Pinpoint the cell where the given text exists, returning its [x, y] midpoint coordinate. 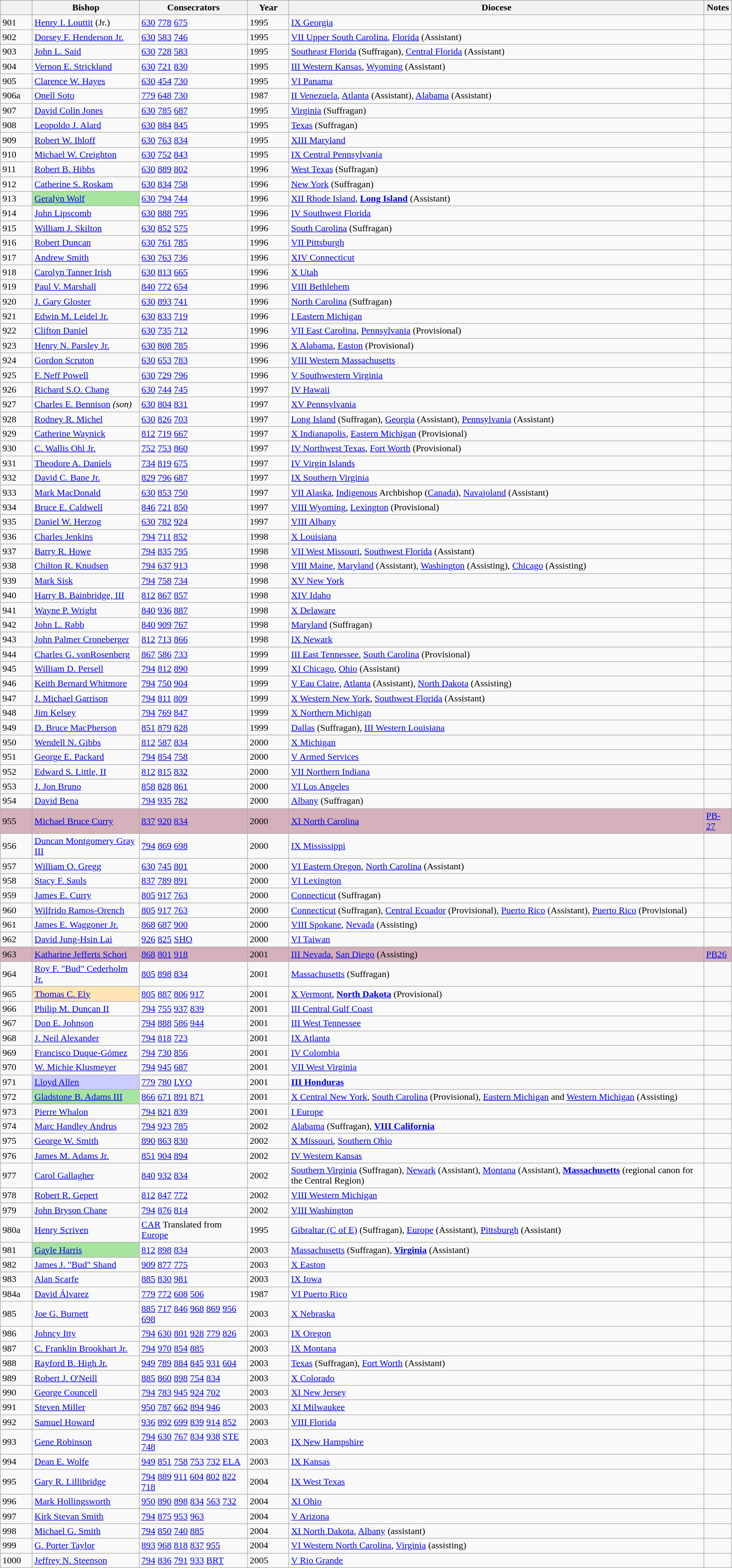
926 825 SHO [194, 940]
779 780 LYO [194, 1082]
Michael Bruce Curry [86, 821]
Keith Bernard Whitmore [86, 684]
J. Neil Alexander [86, 1038]
Virginia (Suffragan) [496, 110]
937 [16, 551]
630 826 703 [194, 419]
949 [16, 728]
630 752 843 [194, 154]
XV New York [496, 581]
992 [16, 1422]
Albany (Suffragan) [496, 801]
630 834 758 [194, 184]
D. Bruce MacPherson [86, 728]
Maryland (Suffragan) [496, 625]
950 [16, 742]
William O. Gregg [86, 866]
Connecticut (Suffragan) [496, 895]
X Easton [496, 1265]
Southeast Florida (Suffragan), Central Florida (Assistant) [496, 52]
794 769 847 [194, 713]
962 [16, 940]
XI Milwaukee [496, 1407]
James M. Adams Jr. [86, 1155]
Wilfrido Ramos-Orench [86, 910]
945 [16, 669]
VII Pittsburgh [496, 243]
921 [16, 316]
794 923 785 [194, 1126]
630 729 796 [194, 375]
Gibraltar (C of E) (Suffragan), Europe (Assistant), Pittsburgh (Assistant) [496, 1230]
942 [16, 625]
794 854 758 [194, 757]
Charles E. Bennison (son) [86, 404]
Marc Handley Andrus [86, 1126]
IX Montana [496, 1348]
XIV Idaho [496, 595]
961 [16, 925]
910 [16, 154]
X Colorado [496, 1378]
IX New Hampshire [496, 1442]
III East Tennessee, South Carolina (Provisional) [496, 654]
IX West Texas [496, 1482]
New York (Suffragan) [496, 184]
925 [16, 375]
IX Kansas [496, 1462]
IX Georgia [496, 22]
Rayford B. High Jr. [86, 1363]
Henry I. Louttit (Jr.) [86, 22]
Dallas (Suffragan), III Western Louisiana [496, 728]
David Bena [86, 801]
794 750 904 [194, 684]
950 787 662 894 946 [194, 1407]
939 [16, 581]
935 [16, 522]
South Carolina (Suffragan) [496, 228]
630 785 687 [194, 110]
Francisco Duque-Gómez [86, 1053]
VI Lexington [496, 881]
902 [16, 37]
III Western Kansas, Wyoming (Assistant) [496, 66]
969 [16, 1053]
David Jung-Hsin Lai [86, 940]
909 877 775 [194, 1265]
630 833 719 [194, 316]
II Venezuela, Atlanta (Assistant), Alabama (Assistant) [496, 96]
953 [16, 786]
III Honduras [496, 1082]
John L. Said [86, 52]
Bruce E. Caldwell [86, 507]
Gordon Scruton [86, 360]
VII East Carolina, Pennsylvania (Provisional) [496, 331]
Michael G. Smith [86, 1531]
794 630 767 834 938 STE 748 [194, 1442]
James E. Waggoner Jr. [86, 925]
XI North Dakota, Albany (assistant) [496, 1531]
X Vermont, North Dakota (Provisional) [496, 994]
V Southwestern Virginia [496, 375]
IV Virgin Islands [496, 463]
Geralyn Wolf [86, 199]
Carol Gallagher [86, 1176]
630 804 831 [194, 404]
812 815 832 [194, 772]
Andrew Smith [86, 257]
794 836 791 933 BRT [194, 1560]
VI Taiwan [496, 940]
946 [16, 684]
955 [16, 821]
Dorsey F. Henderson Jr. [86, 37]
J. Michael Garrison [86, 698]
905 [16, 81]
794 869 698 [194, 846]
Texas (Suffragan), Fort Worth (Assistant) [496, 1363]
Roy F. "Bud" Cederholm Jr. [86, 974]
X Michigan [496, 742]
David Colin Jones [86, 110]
VII Northern Indiana [496, 772]
III Central Gulf Coast [496, 1009]
Diocese [496, 8]
Henry Scriven [86, 1230]
794 711 852 [194, 537]
Clifton Daniel [86, 331]
Edwin M. Leidel Jr. [86, 316]
Samuel Howard [86, 1422]
IX Atlanta [496, 1038]
VIII Western Massachusetts [496, 360]
966 [16, 1009]
Philip M. Duncan II [86, 1009]
I Eastern Michigan [496, 316]
Gladstone B. Adams III [86, 1097]
Bishop [86, 8]
Duncan Montgomery Gray III [86, 846]
901 [16, 22]
Robert B. Hibbs [86, 169]
Robert R. Gepert [86, 1195]
979 [16, 1210]
916 [16, 243]
Year [268, 8]
IX Newark [496, 639]
903 [16, 52]
Vernon E. Strickland [86, 66]
779 648 730 [194, 96]
840 936 887 [194, 610]
987 [16, 1348]
926 [16, 389]
Chilton R. Knudsen [86, 566]
965 [16, 994]
Paul V. Marshall [86, 287]
940 [16, 595]
David Álvarez [86, 1294]
Dean E. Wolfe [86, 1462]
J. Jon Bruno [86, 786]
Charles G. vonRosenberg [86, 654]
VI Eastern Oregon, North Carolina (Assistant) [496, 866]
794 889 911 604 802 822 718 [194, 1482]
805 887 806 917 [194, 994]
977 [16, 1176]
Mark Sisk [86, 581]
VI Western North Carolina, Virginia (assisting) [496, 1546]
918 [16, 272]
Harry B. Bainbridge, III [86, 595]
846 721 850 [194, 507]
915 [16, 228]
X Western New York, Southwest Florida (Assistant) [496, 698]
794 783 945 924 702 [194, 1392]
Long Island (Suffragan), Georgia (Assistant), Pennsylvania (Assistant) [496, 419]
890 863 830 [194, 1141]
Jeffrey N. Steenson [86, 1560]
VIII Spokane, Nevada (Assisting) [496, 925]
I Europe [496, 1111]
913 [16, 199]
VIII Western Michigan [496, 1195]
XI Chicago, Ohio (Assistant) [496, 669]
794 811 809 [194, 698]
990 [16, 1392]
630 884 845 [194, 125]
904 [16, 66]
959 [16, 895]
949 851 758 753 732 ELA [194, 1462]
IV Northwest Texas, Fort Worth (Provisional) [496, 449]
XII Rhode Island, Long Island (Assistant) [496, 199]
XV Pennsylvania [496, 404]
933 [16, 493]
Robert J. O'Neill [86, 1378]
Gayle Harris [86, 1250]
911 [16, 169]
920 [16, 301]
989 [16, 1378]
794 637 913 [194, 566]
VII Upper South Carolina, Florida (Assistant) [496, 37]
Connecticut (Suffragan), Central Ecuador (Provisional), Puerto Rico (Assistant), Puerto Rico (Provisional) [496, 910]
952 [16, 772]
988 [16, 1363]
984a [16, 1294]
Kirk Stevan Smith [86, 1516]
VIII Maine, Maryland (Assistant), Washington (Assisting), Chicago (Assisting) [496, 566]
VIII Wyoming, Lexington (Provisional) [496, 507]
Steven Miller [86, 1407]
PB-27 [718, 821]
X Nebraska [496, 1314]
794 888 586 944 [194, 1023]
794 818 723 [194, 1038]
VIII Bethlehem [496, 287]
David C. Bane Jr. [86, 478]
867 586 733 [194, 654]
941 [16, 610]
CAR Translated from Europe [194, 1230]
917 [16, 257]
963 [16, 954]
851 879 828 [194, 728]
805 898 834 [194, 974]
V Arizona [496, 1516]
812 847 772 [194, 1195]
976 [16, 1155]
893 968 818 837 955 [194, 1546]
630 778 675 [194, 22]
III Nevada, San Diego (Assisting) [496, 954]
922 [16, 331]
Clarence W. Hayes [86, 81]
980a [16, 1230]
George W. Smith [86, 1141]
885 717 846 968 869 956 698 [194, 1314]
840 909 767 [194, 625]
851 904 894 [194, 1155]
Alabama (Suffragan), VIII California [496, 1126]
837 789 891 [194, 881]
630 888 795 [194, 213]
794 730 856 [194, 1053]
IV Southwest Florida [496, 213]
868 801 918 [194, 954]
909 [16, 140]
981 [16, 1250]
908 [16, 125]
936 [16, 537]
974 [16, 1126]
IV Western Kansas [496, 1155]
630 454 730 [194, 81]
964 [16, 974]
630 813 665 [194, 272]
James E. Curry [86, 895]
914 [16, 213]
Robert Duncan [86, 243]
829 796 687 [194, 478]
V Armed Services [496, 757]
971 [16, 1082]
996 [16, 1502]
V Rio Grande [496, 1560]
866 671 891 871 [194, 1097]
XI North Carolina [496, 821]
858 828 861 [194, 786]
930 [16, 449]
907 [16, 110]
Lloyd Allen [86, 1082]
938 [16, 566]
630 653 783 [194, 360]
958 [16, 881]
840 932 834 [194, 1176]
Carolyn Tanner Irish [86, 272]
Katharine Jefferts Schori [86, 954]
III West Tennessee [496, 1023]
Theodore A. Daniels [86, 463]
X Alabama, Easton (Provisional) [496, 345]
IV Colombia [496, 1053]
William D. Persell [86, 669]
Leopoldo J. Alard [86, 125]
995 [16, 1482]
975 [16, 1141]
1000 [16, 1560]
C. Franklin Brookhart Jr. [86, 1348]
931 [16, 463]
944 [16, 654]
North Carolina (Suffragan) [496, 301]
George Councell [86, 1392]
929 [16, 434]
XI New Jersey [496, 1392]
Catherine S. Roskam [86, 184]
John L. Rabb [86, 625]
868 687 900 [194, 925]
983 [16, 1279]
VIII Washington [496, 1210]
George E. Packard [86, 757]
734 819 675 [194, 463]
IX Mississippi [496, 846]
J. Gary Gloster [86, 301]
Gary R. Lillibridge [86, 1482]
949 789 884 845 931 604 [194, 1363]
X Louisiana [496, 537]
919 [16, 287]
837 920 834 [194, 821]
William J. Skilton [86, 228]
W. Michie Klusmeyer [86, 1067]
VI Los Angeles [496, 786]
924 [16, 360]
IV Hawaii [496, 389]
923 [16, 345]
794 945 687 [194, 1067]
885 860 898 754 834 [194, 1378]
794 821 839 [194, 1111]
Catherine Waynick [86, 434]
936 892 699 839 914 852 [194, 1422]
991 [16, 1407]
Onell Soto [86, 96]
X Indianapolis, Eastern Michigan (Provisional) [496, 434]
885 830 981 [194, 1279]
Notes [718, 8]
Mark Hollingsworth [86, 1502]
794 935 782 [194, 801]
794 875 953 963 [194, 1516]
F. Neff Powell [86, 375]
630 721 830 [194, 66]
Edward S. Little, II [86, 772]
928 [16, 419]
997 [16, 1516]
X Delaware [496, 610]
VIII Albany [496, 522]
Richard S.O. Chang [86, 389]
994 [16, 1462]
794 850 740 885 [194, 1531]
VII West Virginia [496, 1067]
978 [16, 1195]
IX Central Pennsylvania [496, 154]
630 728 583 [194, 52]
957 [16, 866]
906a [16, 96]
IX Southern Virginia [496, 478]
998 [16, 1531]
Barry R. Howe [86, 551]
960 [16, 910]
XI Ohio [496, 1502]
John Lipscomb [86, 213]
IX Iowa [496, 1279]
Alan Scarfe [86, 1279]
947 [16, 698]
X Northern Michigan [496, 713]
Wayne P. Wright [86, 610]
630 794 744 [194, 199]
630 852 575 [194, 228]
840 772 654 [194, 287]
VI Puerto Rico [496, 1294]
Daniel W. Herzog [86, 522]
968 [16, 1038]
Henry N. Parsley Jr. [86, 345]
Massachusetts (Suffragan), Virginia (Assistant) [496, 1250]
999 [16, 1546]
X Missouri, Southern Ohio [496, 1141]
967 [16, 1023]
VII West Missouri, Southwest Florida (Assistant) [496, 551]
982 [16, 1265]
Wendell N. Gibbs [86, 742]
812 867 857 [194, 595]
XIII Maryland [496, 140]
Southern Virginia (Suffragan), Newark (Assistant), Montana (Assistant), Massachusetts (regional canon for the Central Region) [496, 1176]
794 970 854 885 [194, 1348]
James J. "Bud" Shand [86, 1265]
Don E. Johnson [86, 1023]
V Eau Claire, Atlanta (Assistant), North Dakota (Assisting) [496, 684]
794 758 734 [194, 581]
794 630 801 928 779 826 [194, 1334]
630 583 746 [194, 37]
985 [16, 1314]
Mark MacDonald [86, 493]
630 735 712 [194, 331]
972 [16, 1097]
954 [16, 801]
VIII Florida [496, 1422]
John Bryson Chane [86, 1210]
XIV Connecticut [496, 257]
630 763 834 [194, 140]
630 853 750 [194, 493]
VII Alaska, Indigenous Archbishop (Canada), Navajoland (Assistant) [496, 493]
912 [16, 184]
John Palmer Croneberger [86, 639]
794 812 890 [194, 669]
Massachusetts (Suffragan) [496, 974]
973 [16, 1111]
630 745 801 [194, 866]
630 763 736 [194, 257]
794 755 937 839 [194, 1009]
G. Porter Taylor [86, 1546]
IX Oregon [496, 1334]
794 876 814 [194, 1210]
943 [16, 639]
948 [16, 713]
932 [16, 478]
Rodney R. Michel [86, 419]
630 744 745 [194, 389]
Texas (Suffragan) [496, 125]
630 808 785 [194, 345]
970 [16, 1067]
Gene Robinson [86, 1442]
812 587 834 [194, 742]
993 [16, 1442]
794 835 795 [194, 551]
779 772 608 506 [194, 1294]
X Central New York, South Carolina (Provisional), Eastern Michigan and Western Michigan (Assisting) [496, 1097]
Joe G. Burnett [86, 1314]
630 761 785 [194, 243]
986 [16, 1334]
950 890 898 834 563 732 [194, 1502]
VI Panama [496, 81]
951 [16, 757]
630 893 741 [194, 301]
752 753 860 [194, 449]
927 [16, 404]
2005 [268, 1560]
Charles Jenkins [86, 537]
934 [16, 507]
Consecrators [194, 8]
812 898 834 [194, 1250]
Thomas C. Ely [86, 994]
812 713 866 [194, 639]
Johncy Itty [86, 1334]
Stacy F. Sauls [86, 881]
West Texas (Suffragan) [496, 169]
PB26 [718, 954]
Jim Kelsey [86, 713]
630 889 802 [194, 169]
Robert W. Ihloff [86, 140]
812 719 667 [194, 434]
Pierre Whalon [86, 1111]
Michael W. Creighton [86, 154]
C. Wallis Ohl Jr. [86, 449]
X Utah [496, 272]
630 782 924 [194, 522]
956 [16, 846]
